Extract the (X, Y) coordinate from the center of the cell holding the provided text.  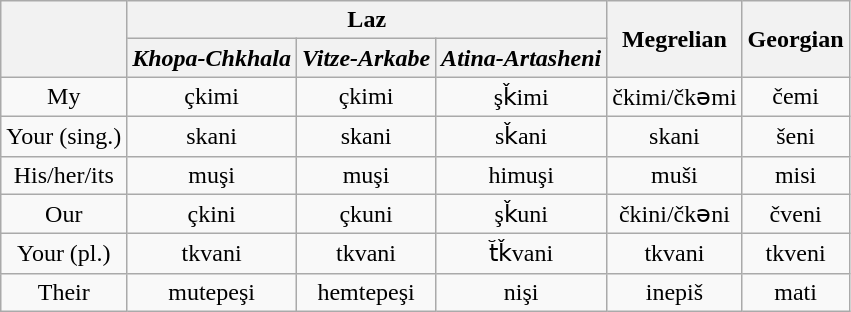
Khopa-Chkhala (212, 58)
mutepeşi (212, 292)
čemi (796, 97)
čveni (796, 214)
muši (674, 175)
Your (pl.) (64, 254)
inepiš (674, 292)
himuşi (522, 175)
Their (64, 292)
misi (796, 175)
Our (64, 214)
t̆ǩvani (522, 254)
mati (796, 292)
čkini/čkəni (674, 214)
çkini (212, 214)
şǩimi (522, 97)
čkimi/čkəmi (674, 97)
Megrelian (674, 39)
nişi (522, 292)
Your (sing.) (64, 136)
Georgian (796, 39)
My (64, 97)
šeni (796, 136)
sǩani (522, 136)
hemtepeşi (366, 292)
tkveni (796, 254)
Atina-Artasheni (522, 58)
His/her/its (64, 175)
çkuni (366, 214)
Laz (367, 20)
şǩuni (522, 214)
Vitze-Arkabe (366, 58)
